Return (x, y) of the center of cell containing provided text 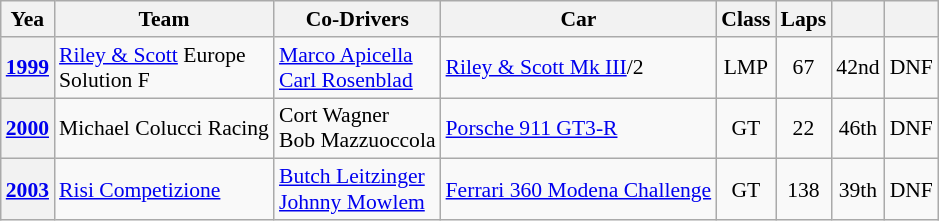
22 (804, 128)
Co-Drivers (358, 19)
Porsche 911 GT3-R (579, 128)
Team (164, 19)
67 (804, 68)
1999 (28, 68)
LMP (746, 68)
Riley & Scott Europe Solution F (164, 68)
Marco Apicella Carl Rosenblad (358, 68)
39th (858, 190)
Michael Colucci Racing (164, 128)
2003 (28, 190)
Risi Competizione (164, 190)
Yea (28, 19)
Riley & Scott Mk III/2 (579, 68)
Car (579, 19)
Class (746, 19)
Cort Wagner Bob Mazzuoccola (358, 128)
Laps (804, 19)
2000 (28, 128)
138 (804, 190)
Ferrari 360 Modena Challenge (579, 190)
Butch Leitzinger Johnny Mowlem (358, 190)
42nd (858, 68)
46th (858, 128)
